Capture the cell that displays the provided text and extract its (x, y) central coordinate. 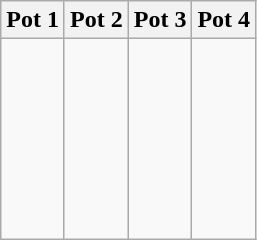
Pot 2 (96, 20)
Pot 4 (224, 20)
Pot 3 (160, 20)
Pot 1 (33, 20)
